From the cell containing the given text, extract its center point as (x, y) coordinate. 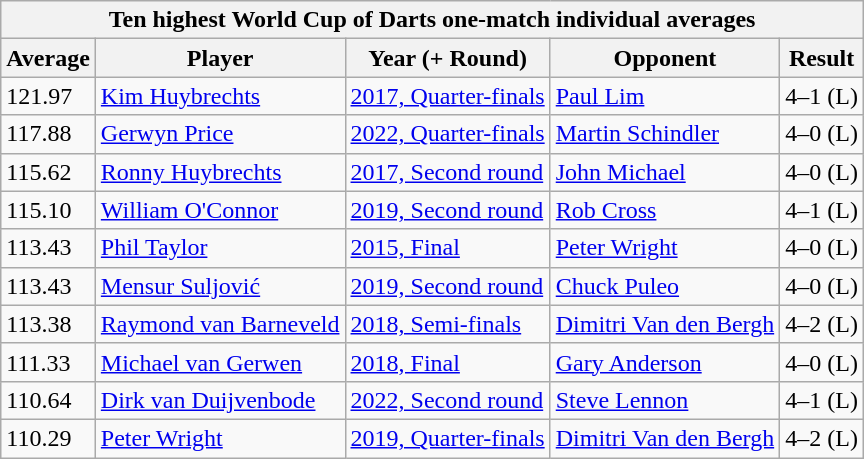
115.10 (48, 210)
121.97 (48, 96)
Opponent (665, 58)
Ronny Huybrechts (220, 172)
Chuck Puleo (665, 286)
2022, Quarter-finals (448, 134)
Kim Huybrechts (220, 96)
117.88 (48, 134)
115.62 (48, 172)
110.29 (48, 438)
2017, Quarter-finals (448, 96)
Ten highest World Cup of Darts one-match individual averages (432, 20)
2019, Quarter-finals (448, 438)
2017, Second round (448, 172)
Player (220, 58)
2015, Final (448, 248)
2018, Final (448, 362)
William O'Connor (220, 210)
Mensur Suljović (220, 286)
2022, Second round (448, 400)
Gerwyn Price (220, 134)
Dirk van Duijvenbode (220, 400)
John Michael (665, 172)
Paul Lim (665, 96)
111.33 (48, 362)
2018, Semi-finals (448, 324)
Average (48, 58)
Gary Anderson (665, 362)
Steve Lennon (665, 400)
Result (822, 58)
Phil Taylor (220, 248)
113.38 (48, 324)
Martin Schindler (665, 134)
Rob Cross (665, 210)
Raymond van Barneveld (220, 324)
110.64 (48, 400)
Year (+ Round) (448, 58)
Michael van Gerwen (220, 362)
